From the cell containing the given text, extract its center point as [x, y] coordinate. 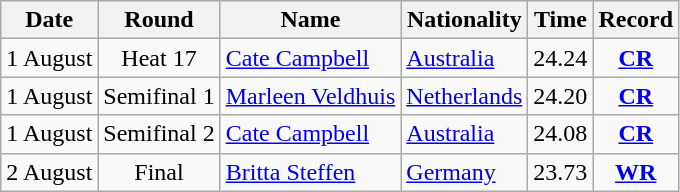
24.20 [560, 96]
Germany [464, 172]
Semifinal 1 [159, 96]
Nationality [464, 20]
24.08 [560, 134]
Date [50, 20]
Final [159, 172]
Marleen Veldhuis [310, 96]
Time [560, 20]
Britta Steffen [310, 172]
Heat 17 [159, 58]
2 August [50, 172]
Name [310, 20]
WR [636, 172]
24.24 [560, 58]
23.73 [560, 172]
Semifinal 2 [159, 134]
Round [159, 20]
Netherlands [464, 96]
Record [636, 20]
